From the cell containing the given text, extract its center point as [X, Y] coordinate. 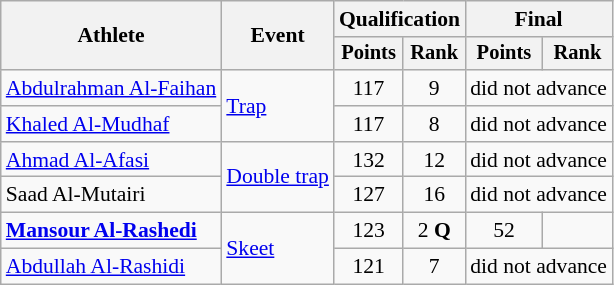
Mansour Al-Rashedi [112, 231]
Abdulrahman Al-Faihan [112, 88]
Event [278, 36]
Final [538, 19]
Trap [278, 106]
12 [434, 160]
Athlete [112, 36]
Double trap [278, 178]
127 [368, 195]
Saad Al-Mutairi [112, 195]
Skeet [278, 248]
123 [368, 231]
52 [504, 231]
Khaled Al-Mudhaf [112, 124]
16 [434, 195]
132 [368, 160]
8 [434, 124]
Ahmad Al-Afasi [112, 160]
2 Q [434, 231]
7 [434, 267]
Qualification [400, 19]
9 [434, 88]
121 [368, 267]
Abdullah Al-Rashidi [112, 267]
